Return the (x, y) coordinate for the center point of the cell that contains the specified text.  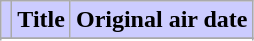
Original air date (162, 20)
Title (42, 20)
